Search for the cell housing the specified text and yield its [x, y] center coordinate. 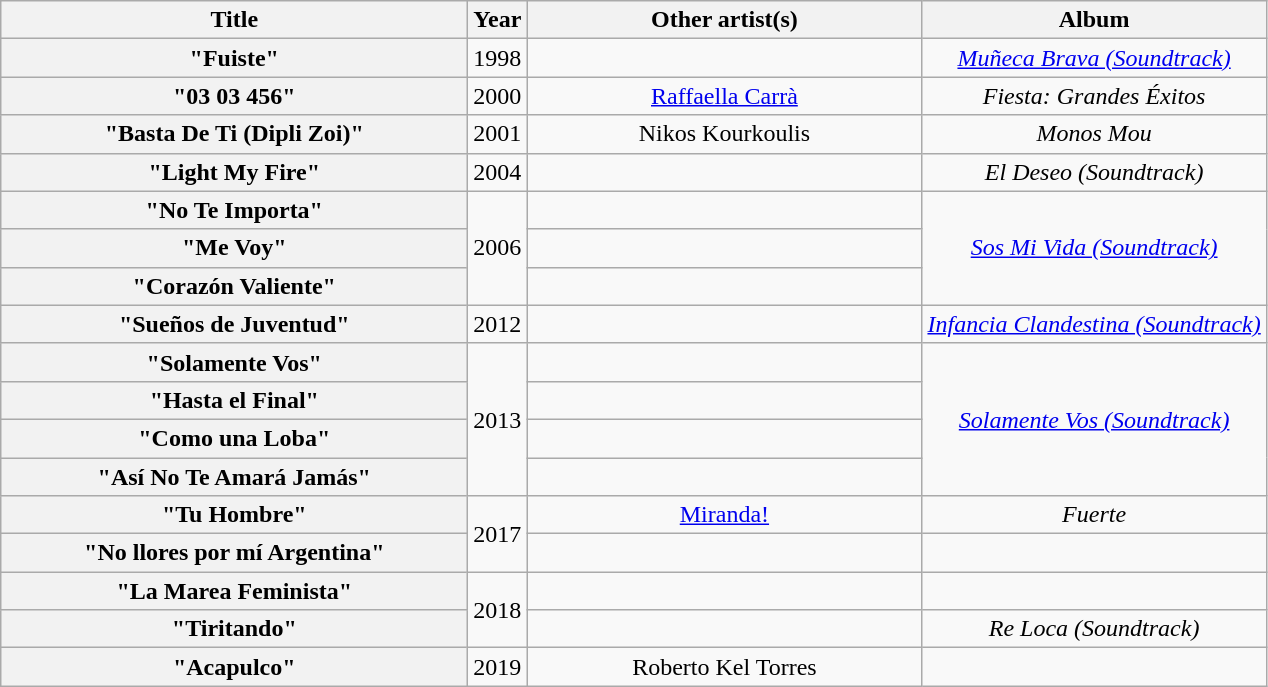
2006 [498, 248]
"La Marea Feminista" [234, 591]
"Así No Te Amará Jamás" [234, 477]
"Tu Hombre" [234, 515]
"Me Voy" [234, 248]
"Basta De Ti (Dipli Zoi)" [234, 134]
"Fuiste" [234, 58]
2017 [498, 534]
Nikos Kourkoulis [724, 134]
"Sueños de Juventud" [234, 324]
"No llores por mí Argentina" [234, 553]
Title [234, 20]
Raffaella Carrà [724, 96]
Other artist(s) [724, 20]
Fiesta: Grandes Éxitos [1094, 96]
Fuerte [1094, 515]
2012 [498, 324]
"Acapulco" [234, 667]
"Hasta el Final" [234, 400]
2000 [498, 96]
2013 [498, 419]
2001 [498, 134]
Sos Mi Vida (Soundtrack) [1094, 248]
"Corazón Valiente" [234, 286]
Solamente Vos (Soundtrack) [1094, 419]
1998 [498, 58]
"No Te Importa" [234, 210]
2004 [498, 172]
"Light My Fire" [234, 172]
Album [1094, 20]
"Como una Loba" [234, 438]
"Tiritando" [234, 629]
"Solamente Vos" [234, 362]
Muñeca Brava (Soundtrack) [1094, 58]
2019 [498, 667]
Re Loca (Soundtrack) [1094, 629]
"03 03 456" [234, 96]
Roberto Kel Torres [724, 667]
El Deseo (Soundtrack) [1094, 172]
Miranda! [724, 515]
Year [498, 20]
Monos Mou [1094, 134]
Infancia Clandestina (Soundtrack) [1094, 324]
2018 [498, 610]
